For the text-containing cell, return its midpoint in [X, Y] coordinate format. 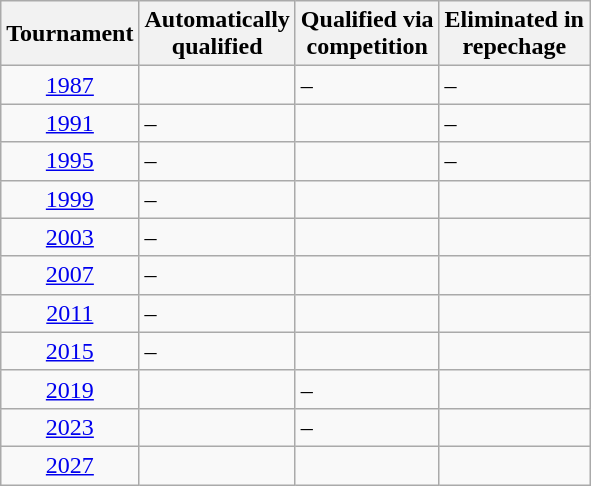
1987 [70, 85]
Automatically qualified [217, 34]
2015 [70, 351]
Tournament [70, 34]
2027 [70, 465]
Qualified via competition [367, 34]
1991 [70, 123]
2023 [70, 427]
2019 [70, 389]
2011 [70, 313]
Eliminated in repechage [514, 34]
2007 [70, 275]
2003 [70, 237]
1999 [70, 199]
1995 [70, 161]
